Scan for the cell matching the given text and deliver its [X, Y] coordinate at center. 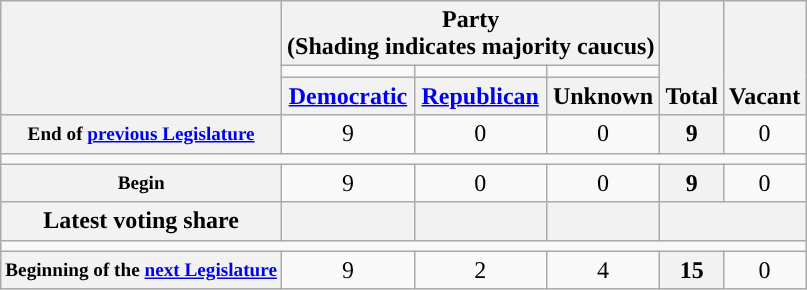
Begin [142, 183]
Republican [480, 96]
4 [603, 270]
Unknown [603, 96]
Total [692, 58]
15 [692, 270]
2 [480, 270]
Party (Shading indicates majority caucus) [471, 34]
Latest voting share [142, 221]
End of previous Legislature [142, 134]
Democratic [348, 96]
Beginning of the next Legislature [142, 270]
Vacant [764, 58]
